From the cell containing the given text, extract its center point as (x, y) coordinate. 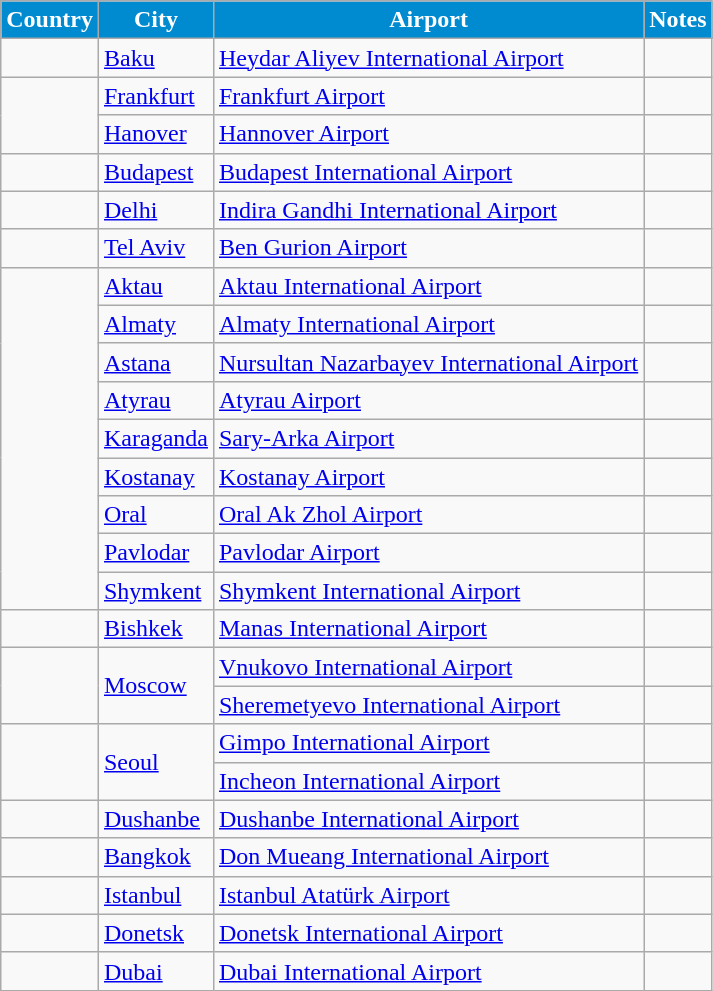
Dushanbe International Airport (428, 819)
Frankfurt Airport (428, 96)
Manas International Airport (428, 629)
Sheremetyevo International Airport (428, 705)
Bangkok (156, 857)
Shymkent International Airport (428, 591)
Pavlodar (156, 553)
Kostanay (156, 477)
Budapest (156, 172)
Astana (156, 362)
Ben Gurion Airport (428, 248)
Karaganda (156, 438)
Baku (156, 58)
Hannover Airport (428, 134)
Aktau International Airport (428, 286)
Almaty International Airport (428, 324)
Indira Gandhi International Airport (428, 210)
Country (50, 20)
Airport (428, 20)
Notes (678, 20)
Dubai International Airport (428, 971)
Heydar Aliyev International Airport (428, 58)
Incheon International Airport (428, 781)
Donetsk International Airport (428, 933)
Atyrau (156, 400)
Gimpo International Airport (428, 743)
Donetsk (156, 933)
Dubai (156, 971)
Moscow (156, 686)
Vnukovo International Airport (428, 667)
Delhi (156, 210)
Seoul (156, 762)
Bishkek (156, 629)
Tel Aviv (156, 248)
Budapest International Airport (428, 172)
Shymkent (156, 591)
Aktau (156, 286)
Almaty (156, 324)
Hanover (156, 134)
Kostanay Airport (428, 477)
Sary-Arka Airport (428, 438)
Oral Ak Zhol Airport (428, 515)
Oral (156, 515)
City (156, 20)
Istanbul Atatürk Airport (428, 895)
Atyrau Airport (428, 400)
Pavlodar Airport (428, 553)
Dushanbe (156, 819)
Istanbul (156, 895)
Frankfurt (156, 96)
Don Mueang International Airport (428, 857)
Nursultan Nazarbayev International Airport (428, 362)
